Output the (x, y) coordinate of the center of the cell containing the given text.  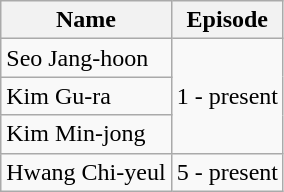
1 - present (227, 96)
Kim Gu-ra (86, 96)
5 - present (227, 172)
Hwang Chi-yeul (86, 172)
Name (86, 20)
Kim Min-jong (86, 134)
Episode (227, 20)
Seo Jang-hoon (86, 58)
